Determine the [X, Y] coordinate at the center of the cell enclosing the given text.  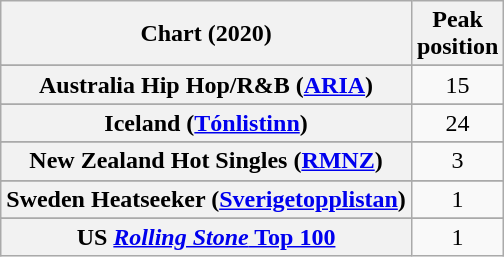
New Zealand Hot Singles (RMNZ) [206, 161]
US Rolling Stone Top 100 [206, 237]
15 [457, 85]
Australia Hip Hop/R&B (ARIA) [206, 85]
24 [457, 123]
Iceland (Tónlistinn) [206, 123]
Peakposition [457, 34]
3 [457, 161]
Sweden Heatseeker (Sverigetopplistan) [206, 199]
Chart (2020) [206, 34]
